From the cell containing the given text, extract its center point as (x, y) coordinate. 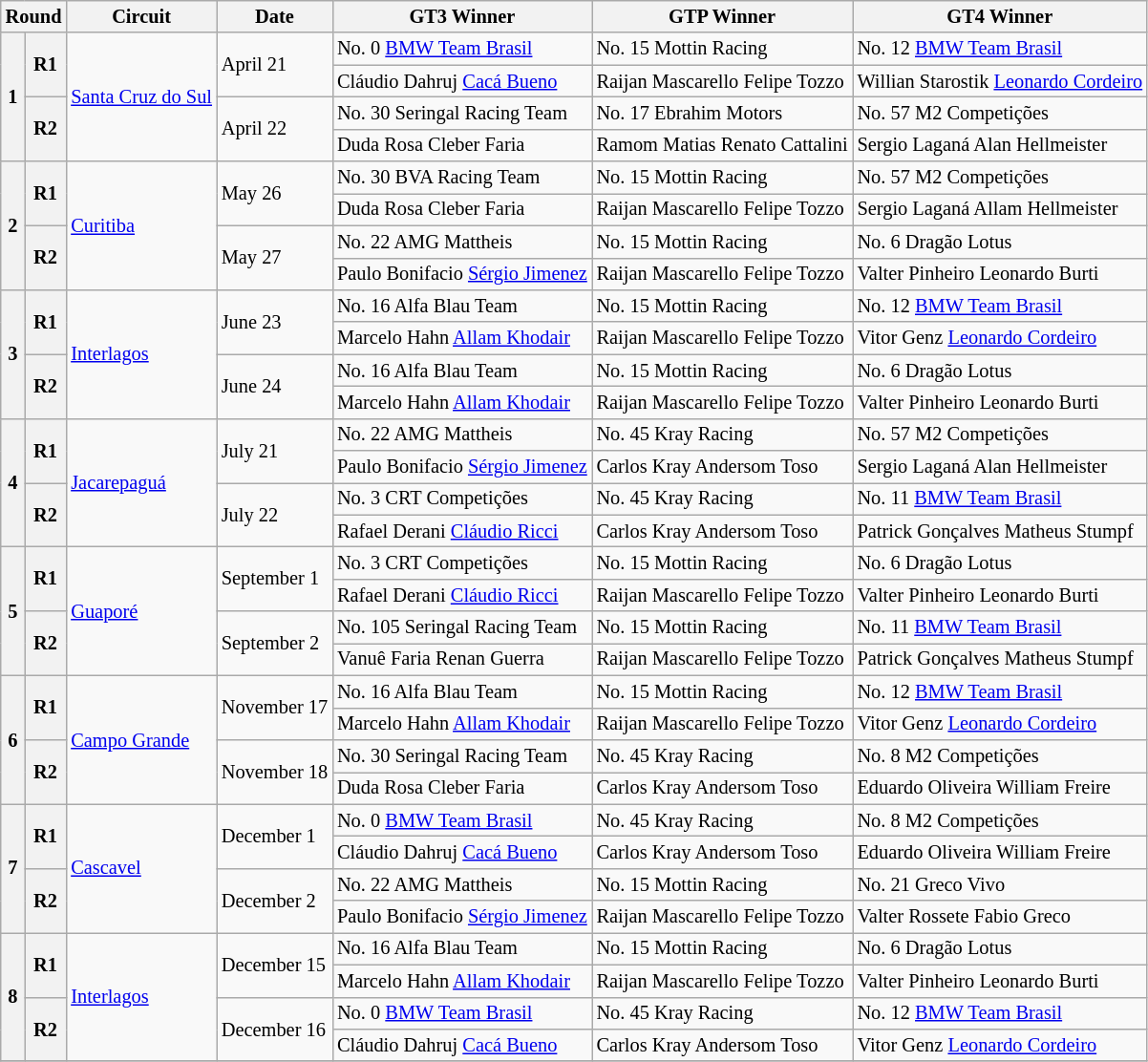
December 15 (275, 965)
November 18 (275, 772)
1 (13, 97)
May 27 (275, 258)
December 16 (275, 1030)
No. 105 Seringal Racing Team (462, 627)
7 (13, 869)
April 22 (275, 128)
Willian Starostik Leonardo Cordeiro (1000, 81)
2 (13, 225)
6 (13, 739)
Guaporé (141, 611)
September 2 (275, 644)
Sergio Laganá Allam Hellmeister (1000, 209)
5 (13, 611)
GT3 Winner (462, 16)
June 23 (275, 321)
July 21 (275, 451)
May 26 (275, 193)
Campo Grande (141, 739)
Circuit (141, 16)
GT4 Winner (1000, 16)
June 24 (275, 386)
November 17 (275, 707)
3 (13, 353)
Vanuê Faria Renan Guerra (462, 659)
Cascavel (141, 869)
Jacarepaguá (141, 483)
April 21 (275, 65)
4 (13, 483)
No. 17 Ebrahim Motors (722, 113)
No. 30 BVA Racing Team (462, 178)
GTP Winner (722, 16)
Ramom Matias Renato Cattalini (722, 145)
December 2 (275, 900)
Santa Cruz do Sul (141, 97)
8 (13, 997)
July 22 (275, 514)
December 1 (275, 837)
September 1 (275, 579)
Curitiba (141, 225)
Round (34, 16)
No. 21 Greco Vivo (1000, 884)
Valter Rossete Fabio Greco (1000, 917)
Date (275, 16)
